From the cell containing the given text, extract its center point as (x, y) coordinate. 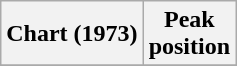
Chart (1973) (72, 34)
Peakposition (189, 34)
